Find where the given text appears and provide that cell's center as (x, y) coordinate. 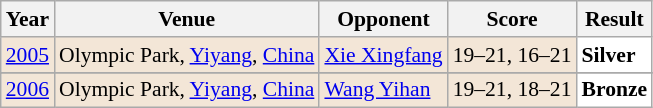
Year (28, 19)
19–21, 16–21 (512, 55)
Result (614, 19)
Score (512, 19)
Wang Yihan (383, 90)
19–21, 18–21 (512, 90)
2006 (28, 90)
Bronze (614, 90)
Xie Xingfang (383, 55)
Silver (614, 55)
Venue (186, 19)
2005 (28, 55)
Opponent (383, 19)
